Pinpoint the cell where the given text exists, returning its [X, Y] midpoint coordinate. 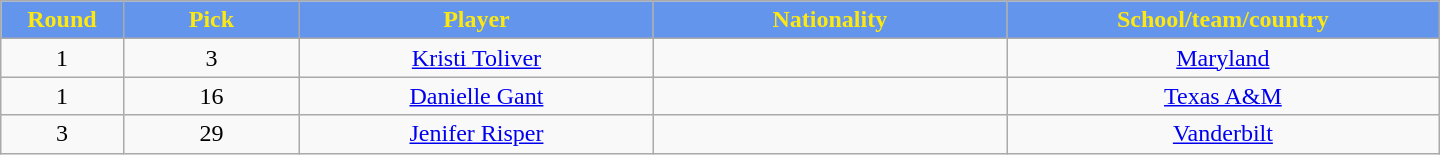
Player [476, 20]
Pick [212, 20]
Texas A&M [1224, 96]
Nationality [830, 20]
School/team/country [1224, 20]
Round [62, 20]
29 [212, 134]
Jenifer Risper [476, 134]
Kristi Toliver [476, 58]
Maryland [1224, 58]
Vanderbilt [1224, 134]
16 [212, 96]
Danielle Gant [476, 96]
